Pinpoint the cell where the given text exists, returning its [x, y] midpoint coordinate. 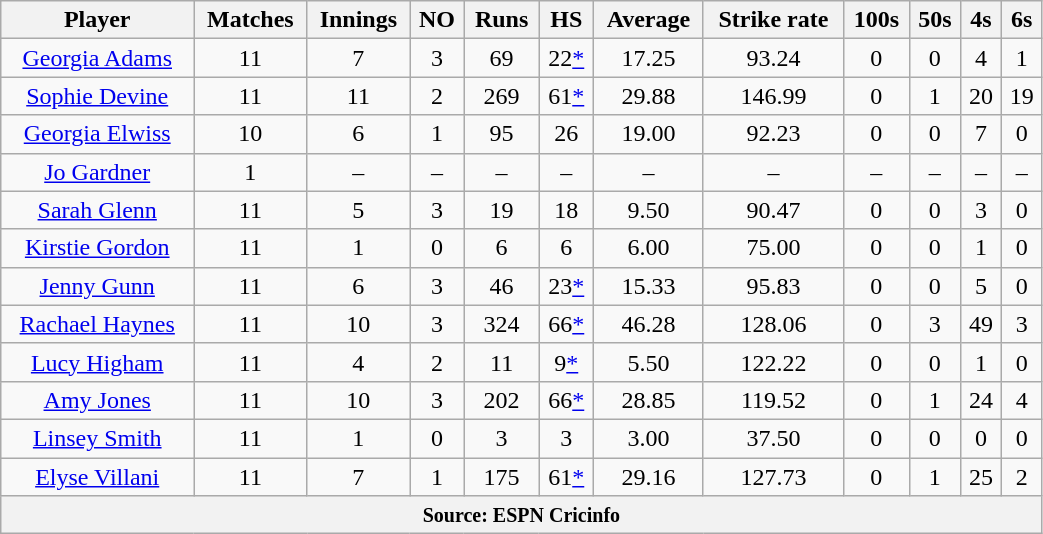
122.22 [773, 362]
100s [876, 20]
119.52 [773, 400]
Runs [502, 20]
46.28 [649, 324]
Amy Jones [98, 400]
6s [1022, 20]
Player [98, 20]
46 [502, 286]
24 [982, 400]
9.50 [649, 210]
Source: ESPN Cricinfo [522, 515]
Jo Gardner [98, 172]
Kirstie Gordon [98, 248]
49 [982, 324]
Linsey Smith [98, 438]
HS [566, 20]
175 [502, 477]
23* [566, 286]
19.00 [649, 134]
Innings [358, 20]
Elyse Villani [98, 477]
Strike rate [773, 20]
18 [566, 210]
95 [502, 134]
28.85 [649, 400]
4s [982, 20]
Matches [250, 20]
Georgia Elwiss [98, 134]
269 [502, 96]
146.99 [773, 96]
NO [438, 20]
29.88 [649, 96]
93.24 [773, 58]
Rachael Haynes [98, 324]
15.33 [649, 286]
Average [649, 20]
95.83 [773, 286]
6.00 [649, 248]
90.47 [773, 210]
37.50 [773, 438]
69 [502, 58]
Sophie Devine [98, 96]
Sarah Glenn [98, 210]
75.00 [773, 248]
127.73 [773, 477]
3.00 [649, 438]
20 [982, 96]
26 [566, 134]
9* [566, 362]
17.25 [649, 58]
25 [982, 477]
128.06 [773, 324]
202 [502, 400]
50s [935, 20]
92.23 [773, 134]
29.16 [649, 477]
22* [566, 58]
Jenny Gunn [98, 286]
Lucy Higham [98, 362]
Georgia Adams [98, 58]
5.50 [649, 362]
324 [502, 324]
